Extract the (X, Y) coordinate from the center of the cell holding the provided text.  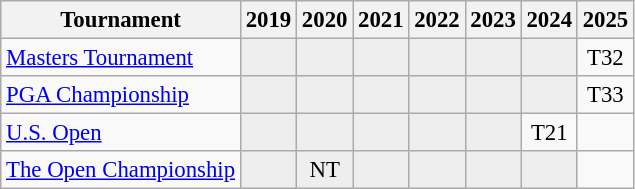
2022 (437, 20)
2019 (268, 20)
T32 (605, 58)
T21 (549, 133)
2020 (325, 20)
2021 (381, 20)
2023 (493, 20)
NT (325, 170)
Masters Tournament (121, 58)
2025 (605, 20)
The Open Championship (121, 170)
U.S. Open (121, 133)
PGA Championship (121, 95)
2024 (549, 20)
Tournament (121, 20)
T33 (605, 95)
